Search for the cell housing the specified text and yield its [x, y] center coordinate. 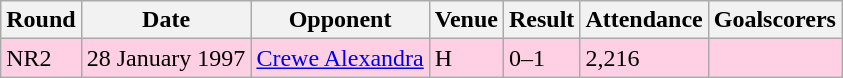
Attendance [644, 20]
28 January 1997 [166, 58]
Result [541, 20]
Round [41, 20]
Crewe Alexandra [340, 58]
Goalscorers [774, 20]
0–1 [541, 58]
Venue [466, 20]
Opponent [340, 20]
NR2 [41, 58]
Date [166, 20]
H [466, 58]
2,216 [644, 58]
